Locate the cell with the specified text and output its (X, Y) center coordinate. 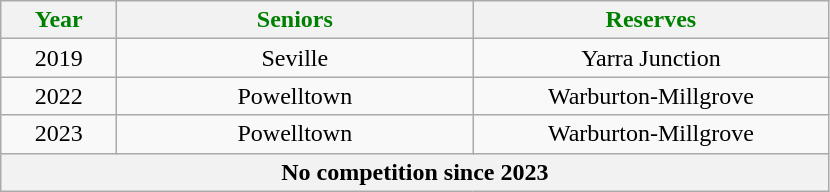
Yarra Junction (651, 58)
Reserves (651, 20)
2023 (59, 134)
Year (59, 20)
Seniors (295, 20)
2019 (59, 58)
Seville (295, 58)
2022 (59, 96)
No competition since 2023 (415, 172)
